Capture the cell that displays the provided text and extract its (x, y) central coordinate. 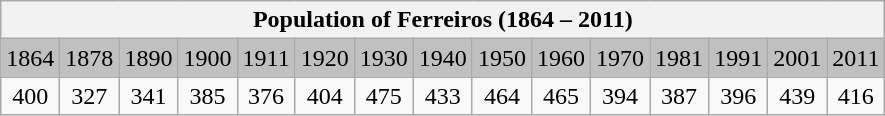
1890 (148, 58)
1930 (384, 58)
376 (266, 96)
396 (738, 96)
2011 (856, 58)
1878 (90, 58)
2001 (798, 58)
1864 (30, 58)
1981 (680, 58)
464 (502, 96)
1991 (738, 58)
387 (680, 96)
1911 (266, 58)
404 (324, 96)
439 (798, 96)
385 (208, 96)
1900 (208, 58)
327 (90, 96)
1970 (620, 58)
1960 (560, 58)
341 (148, 96)
1950 (502, 58)
400 (30, 96)
1940 (442, 58)
433 (442, 96)
1920 (324, 58)
416 (856, 96)
Population of Ferreiros (1864 – 2011) (443, 20)
475 (384, 96)
394 (620, 96)
465 (560, 96)
